Scan for the cell matching the given text and deliver its [X, Y] coordinate at center. 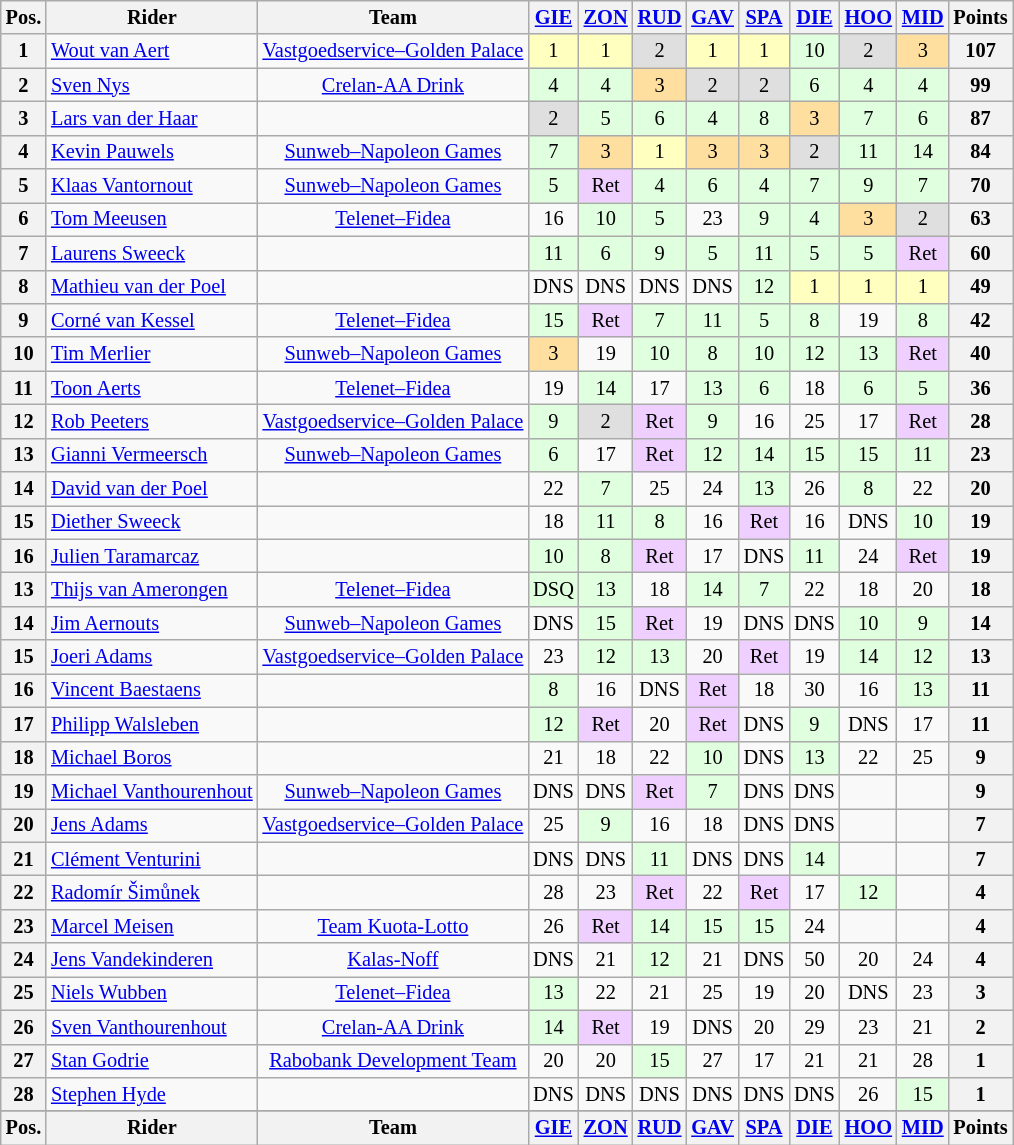
Stephen Hyde [152, 1094]
Marcel Meisen [152, 926]
Rob Peeters [152, 421]
David van der Poel [152, 489]
Jens Adams [152, 825]
Team Kuota-Lotto [394, 926]
Lars van der Haar [152, 118]
Thijs van Amerongen [152, 589]
Vincent Baestaens [152, 690]
Clément Venturini [152, 859]
Tom Meeusen [152, 219]
Niels Wubben [152, 993]
Joeri Adams [152, 657]
Laurens Sweeck [152, 253]
Jens Vandekinderen [152, 960]
36 [981, 388]
Philipp Walsleben [152, 724]
29 [814, 1027]
42 [981, 320]
Tim Merlier [152, 354]
Mathieu van der Poel [152, 287]
Sven Vanthourenhout [152, 1027]
63 [981, 219]
DSQ [553, 589]
Corné van Kessel [152, 320]
Sven Nys [152, 85]
Radomír Šimůnek [152, 892]
Kalas-Noff [394, 960]
40 [981, 354]
Rabobank Development Team [394, 1061]
Klaas Vantornout [152, 186]
50 [814, 960]
84 [981, 152]
Stan Godrie [152, 1061]
Michael Boros [152, 758]
70 [981, 186]
Julien Taramarcaz [152, 556]
87 [981, 118]
30 [814, 690]
Michael Vanthourenhout [152, 791]
49 [981, 287]
Diether Sweeck [152, 522]
99 [981, 85]
Gianni Vermeersch [152, 455]
Kevin Pauwels [152, 152]
60 [981, 253]
107 [981, 51]
Toon Aerts [152, 388]
Jim Aernouts [152, 623]
Wout van Aert [152, 51]
